Capture the cell that displays the provided text and extract its [X, Y] central coordinate. 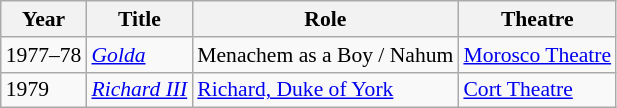
Cort Theatre [537, 90]
1979 [44, 90]
1977–78 [44, 55]
Richard III [139, 90]
Golda [139, 55]
Year [44, 19]
Richard, Duke of York [325, 90]
Role [325, 19]
Theatre [537, 19]
Menachem as a Boy / Nahum [325, 55]
Title [139, 19]
Morosco Theatre [537, 55]
